Determine the [x, y] coordinate at the center of the cell enclosing the given text.  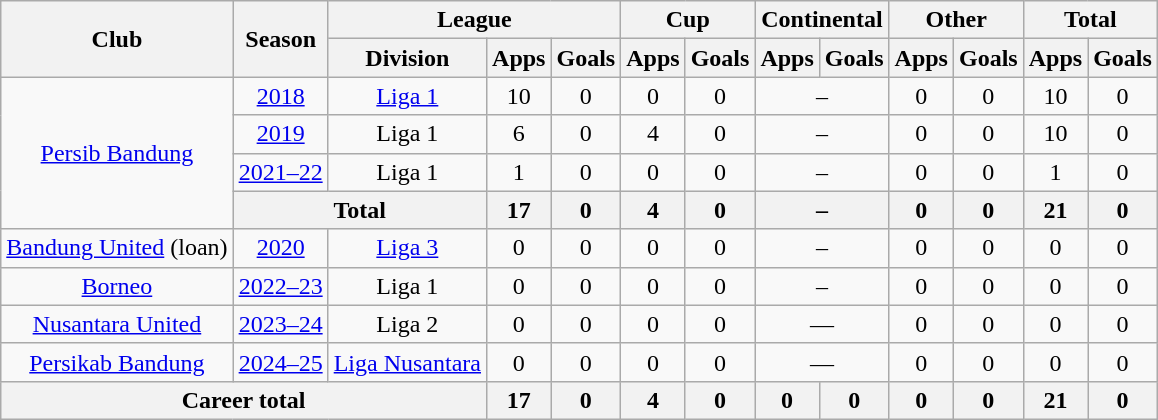
League [474, 20]
2022–23 [280, 286]
Club [117, 39]
Persib Bandung [117, 153]
Season [280, 39]
2021–22 [280, 172]
2019 [280, 134]
2024–25 [280, 362]
Borneo [117, 286]
Nusantara United [117, 324]
2023–24 [280, 324]
Persikab Bandung [117, 362]
6 [519, 134]
Career total [244, 400]
Bandung United (loan) [117, 248]
Liga 3 [407, 248]
Liga 2 [407, 324]
Liga Nusantara [407, 362]
2018 [280, 96]
Other [956, 20]
Cup [688, 20]
Continental [822, 20]
Division [407, 58]
2020 [280, 248]
